Provide the [X, Y] coordinate of the cell's center where the given text is located.  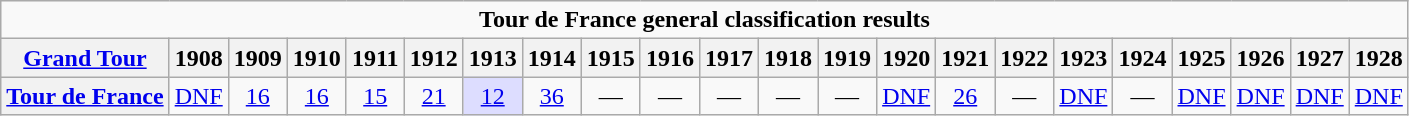
1925 [1202, 58]
36 [552, 96]
15 [375, 96]
1910 [316, 58]
1914 [552, 58]
21 [434, 96]
1919 [848, 58]
1913 [492, 58]
1928 [1378, 58]
1912 [434, 58]
1911 [375, 58]
1921 [966, 58]
12 [492, 96]
1926 [1260, 58]
Tour de France general classification results [705, 20]
1917 [728, 58]
1916 [670, 58]
1908 [198, 58]
1918 [788, 58]
Tour de France [85, 96]
1922 [1024, 58]
1927 [1320, 58]
1923 [1084, 58]
1920 [906, 58]
26 [966, 96]
1909 [258, 58]
1924 [1142, 58]
1915 [610, 58]
Grand Tour [85, 58]
